Return the [x, y] coordinate for the center point of the cell that contains the specified text.  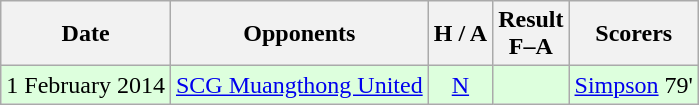
Scorers [634, 34]
Opponents [299, 34]
ResultF–A [531, 34]
H / A [460, 34]
SCG Muangthong United [299, 85]
1 February 2014 [86, 85]
Date [86, 34]
N [460, 85]
Simpson 79' [634, 85]
